Identify which cell holds the provided text, then report its [x, y] central coordinate. 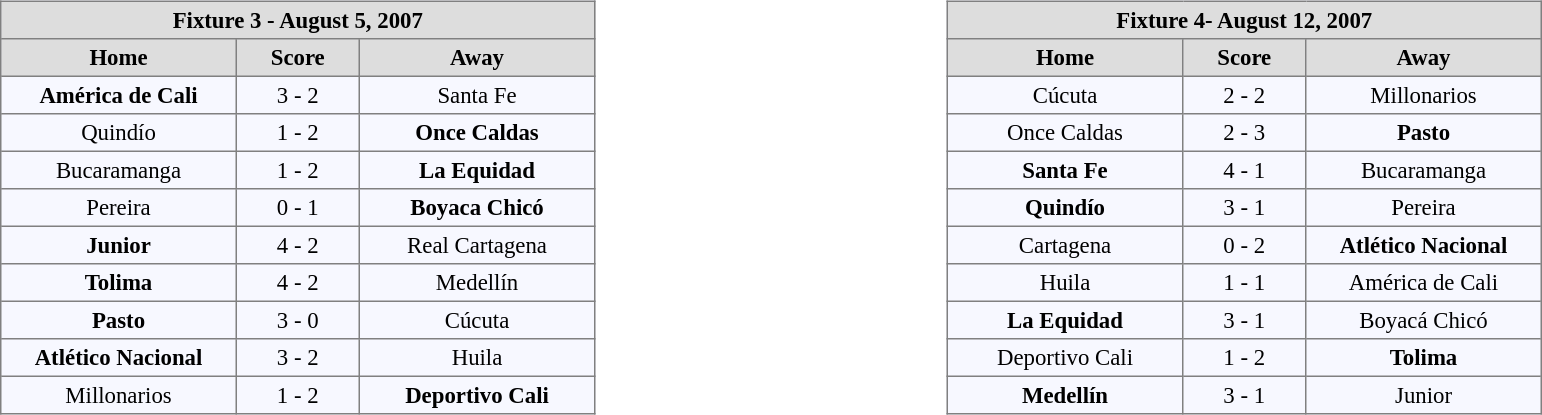
2 - 3 [1244, 133]
Fixture 4- August 12, 2007 [1244, 20]
Boyacá Chicó [1424, 320]
Real Cartagena [477, 245]
Cartagena [1065, 245]
2 - 2 [1244, 95]
0 - 2 [1244, 245]
Fixture 3 - August 5, 2007 [298, 20]
1 - 1 [1244, 283]
Boyaca Chicó [477, 208]
3 - 0 [298, 320]
4 - 1 [1244, 170]
0 - 1 [298, 208]
